Extract the (X, Y) coordinate from the center of the cell holding the provided text.  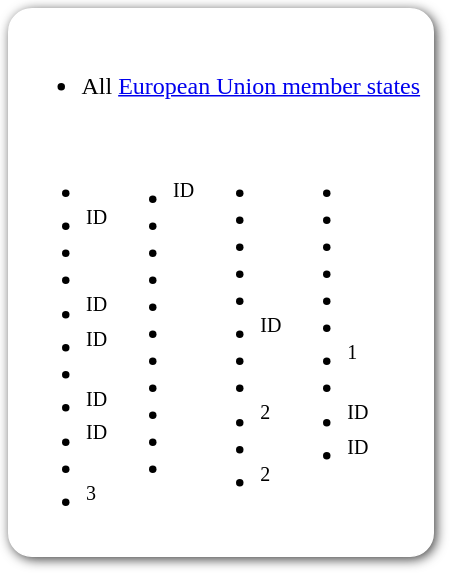
ID (154, 333)
ID22 (241, 333)
IDIDIDIDID3 (66, 333)
All European Union member states IDIDIDIDID3 ID ID22 1IDID (221, 282)
1IDID (328, 333)
